Provide the [X, Y] coordinate of the cell's center where the given text is located.  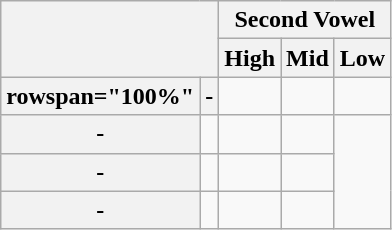
Low [362, 58]
High [250, 58]
Second Vowel [305, 20]
rowspan="100%" [100, 96]
Mid [308, 58]
